Find where the given text appears and provide that cell's center as [X, Y] coordinate. 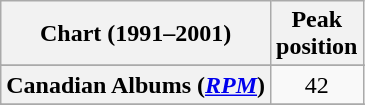
Chart (1991–2001) [136, 34]
42 [317, 85]
Canadian Albums (RPM) [136, 85]
Peakposition [317, 34]
